Return the [X, Y] coordinate for the center point of the cell that contains the specified text.  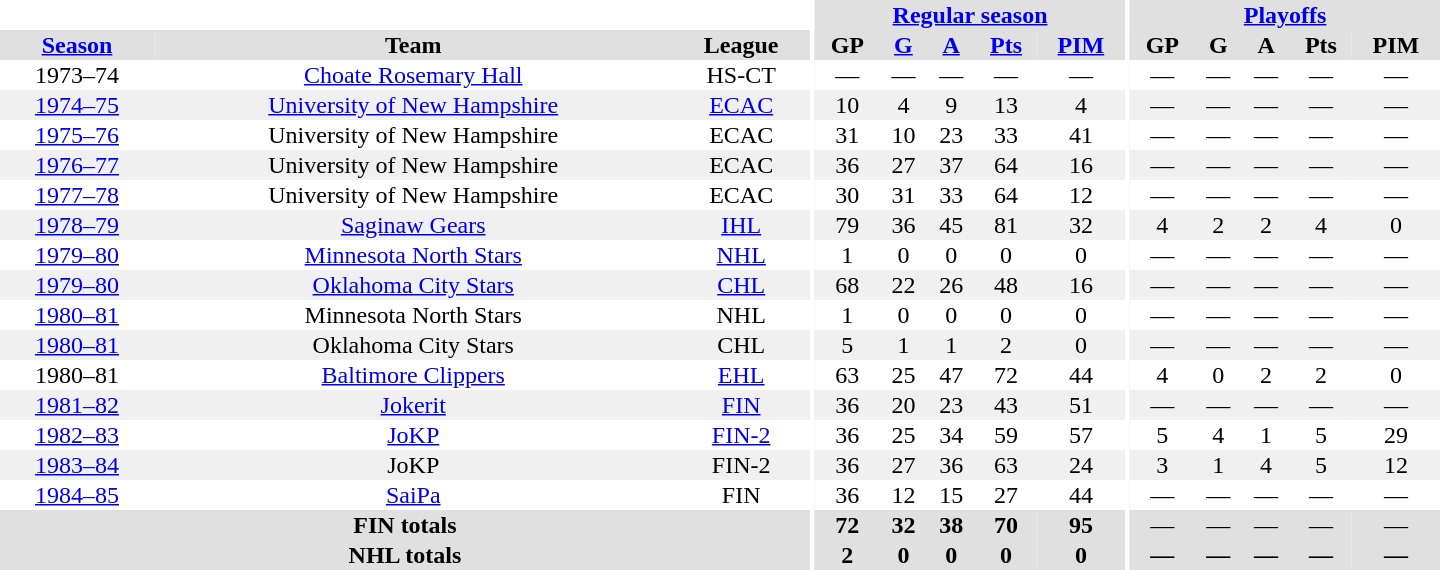
EHL [740, 375]
3 [1162, 465]
1975–76 [77, 135]
1974–75 [77, 105]
9 [951, 105]
37 [951, 165]
24 [1081, 465]
47 [951, 375]
Regular season [970, 15]
48 [1006, 285]
57 [1081, 435]
1981–82 [77, 405]
Saginaw Gears [413, 225]
1983–84 [77, 465]
13 [1006, 105]
15 [951, 495]
IHL [740, 225]
38 [951, 525]
SaiPa [413, 495]
Team [413, 45]
51 [1081, 405]
22 [904, 285]
1976–77 [77, 165]
81 [1006, 225]
Choate Rosemary Hall [413, 75]
League [740, 45]
59 [1006, 435]
26 [951, 285]
HS-CT [740, 75]
41 [1081, 135]
FIN totals [405, 525]
43 [1006, 405]
1978–79 [77, 225]
Season [77, 45]
95 [1081, 525]
NHL totals [405, 555]
Playoffs [1285, 15]
1973–74 [77, 75]
68 [847, 285]
29 [1396, 435]
Jokerit [413, 405]
70 [1006, 525]
Baltimore Clippers [413, 375]
1977–78 [77, 195]
79 [847, 225]
20 [904, 405]
1984–85 [77, 495]
45 [951, 225]
30 [847, 195]
34 [951, 435]
1982–83 [77, 435]
